Locate the cell with the specified text and output its (X, Y) center coordinate. 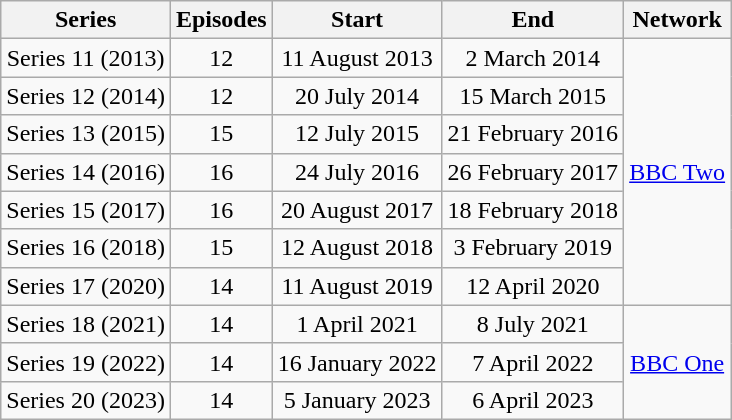
Series 11 (2013) (86, 58)
BBC One (678, 362)
6 April 2023 (533, 400)
21 February 2016 (533, 134)
Series 20 (2023) (86, 400)
Series 13 (2015) (86, 134)
1 April 2021 (357, 324)
Series 17 (2020) (86, 286)
11 August 2013 (357, 58)
16 January 2022 (357, 362)
7 April 2022 (533, 362)
26 February 2017 (533, 172)
2 March 2014 (533, 58)
Network (678, 20)
Series 19 (2022) (86, 362)
8 July 2021 (533, 324)
Series 14 (2016) (86, 172)
20 July 2014 (357, 96)
Series 12 (2014) (86, 96)
Series (86, 20)
20 August 2017 (357, 210)
Series 16 (2018) (86, 248)
Episodes (221, 20)
12 August 2018 (357, 248)
11 August 2019 (357, 286)
12 July 2015 (357, 134)
15 March 2015 (533, 96)
Series 15 (2017) (86, 210)
End (533, 20)
3 February 2019 (533, 248)
24 July 2016 (357, 172)
BBC Two (678, 172)
5 January 2023 (357, 400)
Start (357, 20)
18 February 2018 (533, 210)
12 April 2020 (533, 286)
Series 18 (2021) (86, 324)
